Capture the cell that displays the provided text and extract its [X, Y] central coordinate. 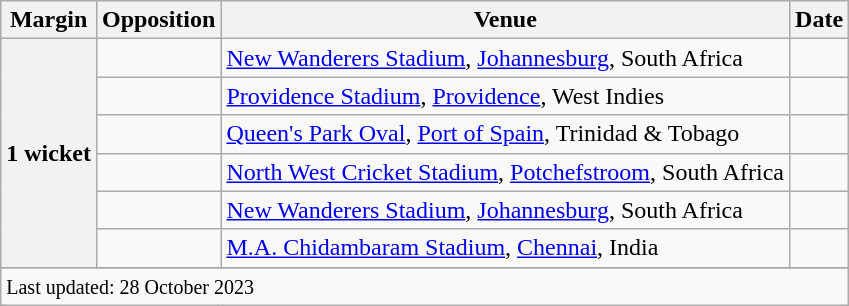
Opposition [158, 20]
Margin [49, 20]
Venue [506, 20]
North West Cricket Stadium, Potchefstroom, South Africa [506, 172]
Date [820, 20]
Last updated: 28 October 2023 [425, 286]
1 wicket [49, 153]
M.A. Chidambaram Stadium, Chennai, India [506, 248]
Queen's Park Oval, Port of Spain, Trinidad & Tobago [506, 134]
Providence Stadium, Providence, West Indies [506, 96]
